Search for the cell housing the specified text and yield its [X, Y] center coordinate. 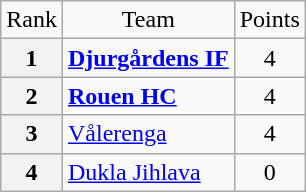
Vålerenga [148, 134]
3 [32, 134]
0 [270, 172]
Rank [32, 20]
Dukla Jihlava [148, 172]
Points [270, 20]
1 [32, 58]
Team [148, 20]
Djurgårdens IF [148, 58]
2 [32, 96]
Rouen HC [148, 96]
